Find where the given text appears and provide that cell's center as (x, y) coordinate. 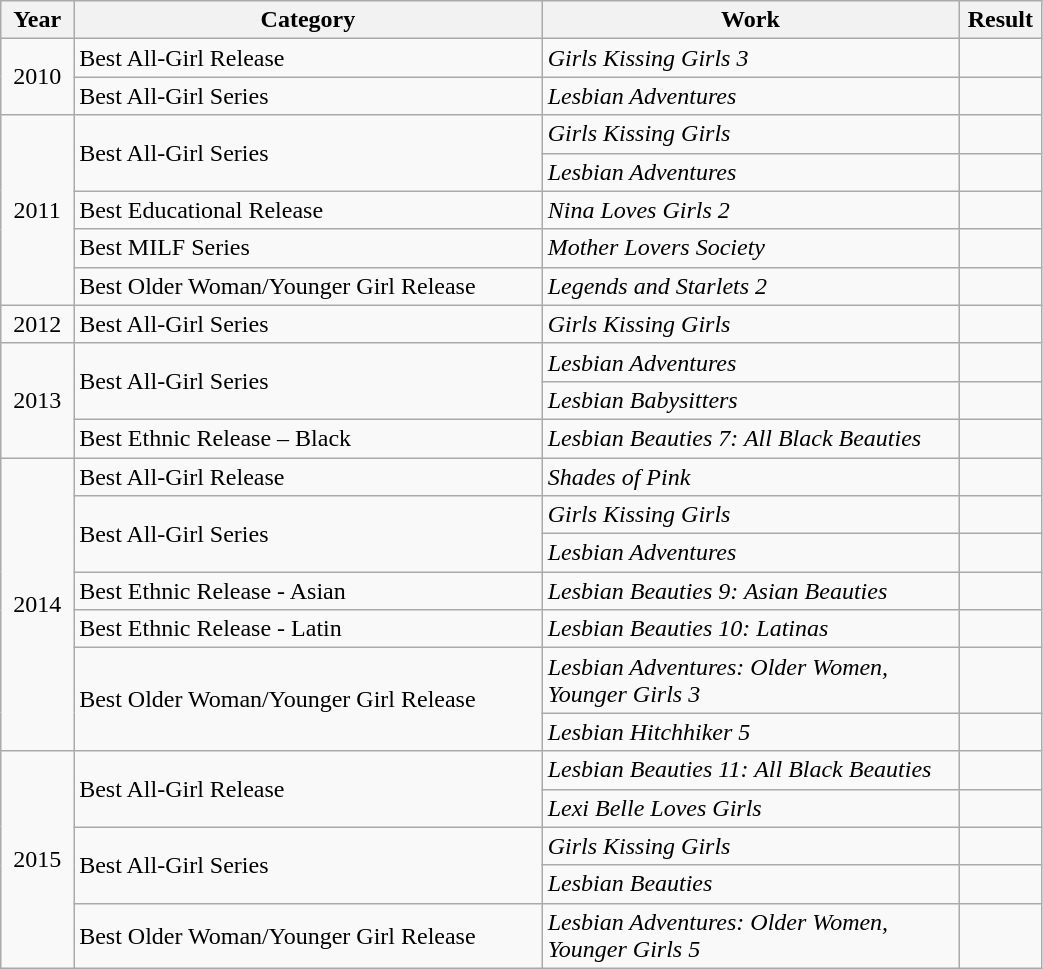
2011 (38, 210)
Lesbian Adventures: Older Women, Younger Girls 5 (750, 936)
Mother Lovers Society (750, 248)
Girls Kissing Girls 3 (750, 58)
Lesbian Beauties 7: All Black Beauties (750, 438)
Legends and Starlets 2 (750, 286)
2012 (38, 324)
Best Ethnic Release - Asian (308, 591)
Work (750, 20)
Best Ethnic Release – Black (308, 438)
Lesbian Babysitters (750, 400)
Year (38, 20)
Result (1000, 20)
Category (308, 20)
Best Educational Release (308, 210)
Best MILF Series (308, 248)
2013 (38, 400)
2015 (38, 860)
Best Ethnic Release - Latin (308, 629)
Shades of Pink (750, 477)
Lesbian Beauties (750, 884)
Nina Loves Girls 2 (750, 210)
2014 (38, 604)
2010 (38, 77)
Lexi Belle Loves Girls (750, 808)
Lesbian Adventures: Older Women, Younger Girls 3 (750, 680)
Lesbian Beauties 9: Asian Beauties (750, 591)
Lesbian Beauties 10: Latinas (750, 629)
Lesbian Hitchhiker 5 (750, 732)
Lesbian Beauties 11: All Black Beauties (750, 770)
